Return [x, y] of the center of cell containing provided text 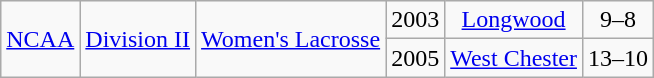
West Chester [514, 58]
Longwood [514, 20]
NCAA [40, 39]
2005 [416, 58]
Division II [138, 39]
13–10 [618, 58]
2003 [416, 20]
9–8 [618, 20]
Women's Lacrosse [291, 39]
